Output the [x, y] coordinate of the center of the cell containing the given text.  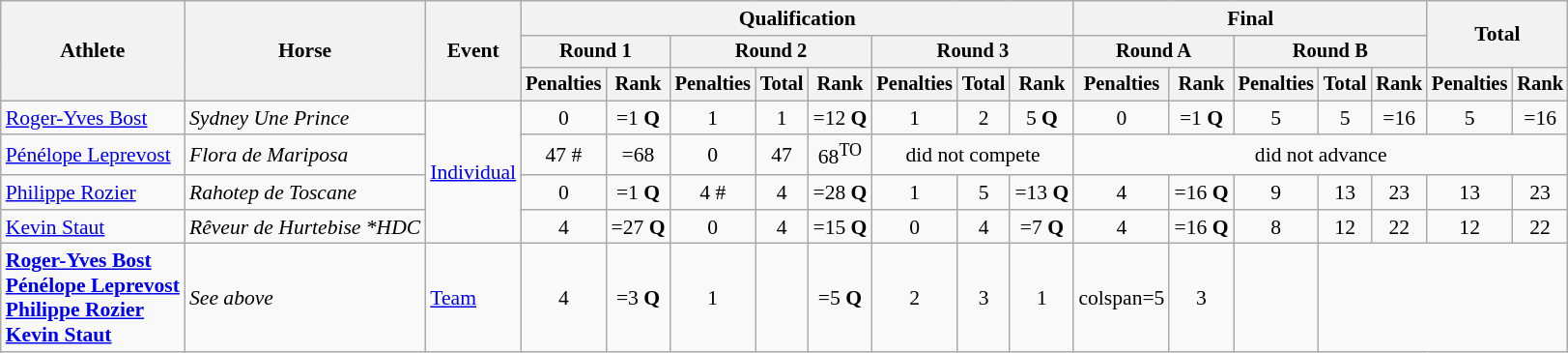
=3 Q [638, 298]
Athlete [93, 50]
9 [1276, 192]
Round 3 [972, 52]
Pénélope Leprevost [93, 155]
Rahotep de Toscane [305, 192]
Rêveur de Hurtebise *HDC [305, 227]
Qualification [797, 18]
Roger-Yves Bost [93, 118]
=27 Q [638, 227]
Roger-Yves BostPénélope LeprevostPhilippe RozierKevin Staut [93, 298]
Round A [1154, 52]
Team [473, 298]
Horse [305, 50]
Round B [1330, 52]
=28 Q [840, 192]
Sydney Une Prince [305, 118]
colspan=5 [1121, 298]
Kevin Staut [93, 227]
did not advance [1320, 155]
=68 [638, 155]
=5 Q [840, 298]
68TO [840, 155]
did not compete [972, 155]
8 [1276, 227]
Event [473, 50]
=12 Q [840, 118]
Flora de Mariposa [305, 155]
=13 Q [1041, 192]
Round 2 [771, 52]
4 # [713, 192]
=7 Q [1041, 227]
=15 Q [840, 227]
Individual [473, 172]
See above [305, 298]
5 Q [1041, 118]
Final [1250, 18]
Philippe Rozier [93, 192]
47 # [563, 155]
Round 1 [595, 52]
47 [783, 155]
